Search for the cell housing the specified text and yield its [x, y] center coordinate. 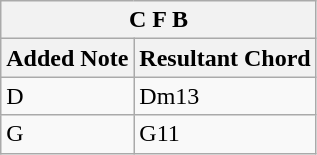
Resultant Chord [225, 58]
D [68, 96]
Dm13 [225, 96]
G [68, 134]
G11 [225, 134]
C F B [158, 20]
Added Note [68, 58]
